Scan for the cell matching the given text and deliver its [X, Y] coordinate at center. 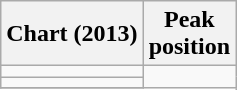
Peakposition [189, 34]
Chart (2013) [72, 34]
